From the cell containing the given text, extract its center point as (X, Y) coordinate. 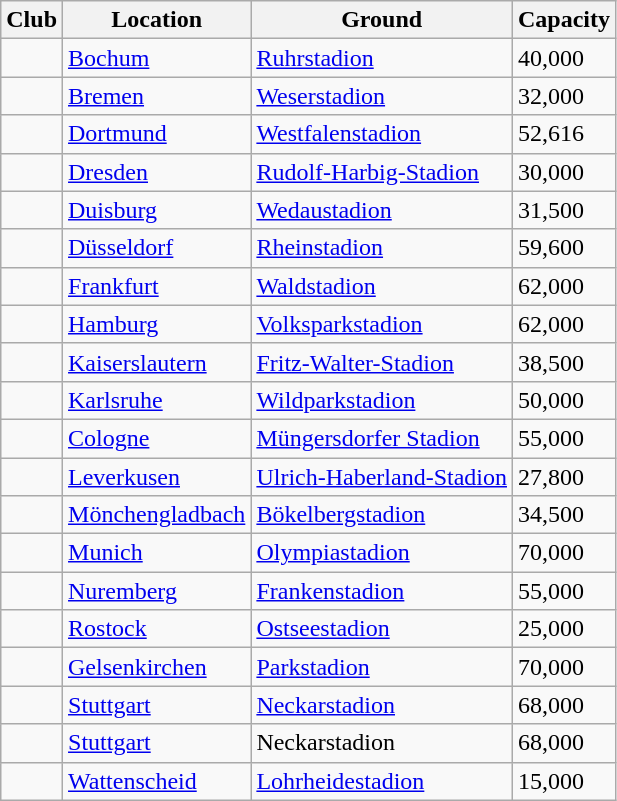
Dresden (157, 172)
Parkstadion (382, 667)
Waldstadion (382, 286)
Bremen (157, 96)
Club (32, 20)
Volksparkstadion (382, 324)
Wedaustadion (382, 210)
Kaiserslautern (157, 362)
Weserstadion (382, 96)
Olympiastadion (382, 553)
34,500 (564, 515)
Fritz-Walter-Stadion (382, 362)
Rudolf-Harbig-Stadion (382, 172)
Cologne (157, 438)
38,500 (564, 362)
Müngersdorfer Stadion (382, 438)
Westfalenstadion (382, 134)
Ulrich-Haberland-Stadion (382, 477)
Düsseldorf (157, 248)
Rostock (157, 629)
30,000 (564, 172)
50,000 (564, 400)
59,600 (564, 248)
52,616 (564, 134)
27,800 (564, 477)
Karlsruhe (157, 400)
Rheinstadion (382, 248)
40,000 (564, 58)
Ostseestadion (382, 629)
Frankfurt (157, 286)
Leverkusen (157, 477)
Munich (157, 553)
Duisburg (157, 210)
Nuremberg (157, 591)
Wildparkstadion (382, 400)
Ruhrstadion (382, 58)
Bochum (157, 58)
31,500 (564, 210)
Gelsenkirchen (157, 667)
Capacity (564, 20)
Dortmund (157, 134)
Location (157, 20)
15,000 (564, 781)
Lohrheidestadion (382, 781)
32,000 (564, 96)
25,000 (564, 629)
Mönchengladbach (157, 515)
Ground (382, 20)
Wattenscheid (157, 781)
Frankenstadion (382, 591)
Hamburg (157, 324)
Bökelbergstadion (382, 515)
